Output the (X, Y) coordinate of the center of the cell containing the given text.  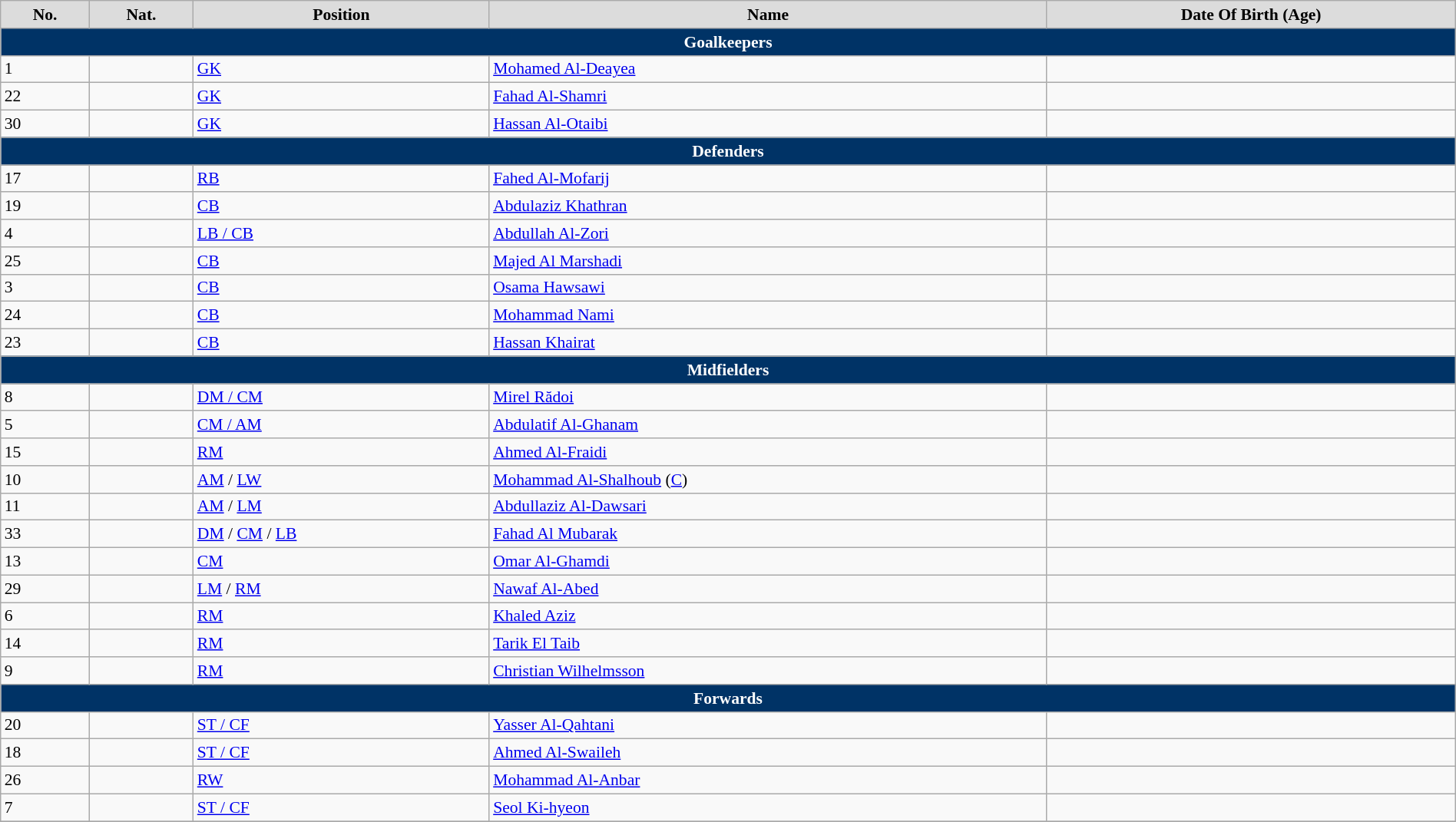
Seol Ki-hyeon (768, 807)
CM (341, 562)
Yasser Al-Qahtani (768, 725)
Abdullaziz Al-Dawsari (768, 507)
22 (45, 97)
Omar Al-Ghamdi (768, 562)
29 (45, 589)
Defenders (728, 151)
AM / LW (341, 480)
3 (45, 288)
Abdulaziz Khathran (768, 206)
18 (45, 753)
Osama Hawsawi (768, 288)
Position (341, 15)
Hassan Khairat (768, 343)
24 (45, 315)
Name (768, 15)
LB / CB (341, 233)
AM / LM (341, 507)
19 (45, 206)
RB (341, 179)
5 (45, 425)
4 (45, 233)
Mohammad Al-Shalhoub (C) (768, 480)
Majed Al Marshadi (768, 261)
Fahad Al Mubarak (768, 534)
Mirel Rădoi (768, 398)
LM / RM (341, 589)
30 (45, 124)
20 (45, 725)
Mohammad Nami (768, 315)
13 (45, 562)
Khaled Aziz (768, 616)
9 (45, 671)
17 (45, 179)
Hassan Al-Otaibi (768, 124)
Christian Wilhelmsson (768, 671)
Nat. (141, 15)
RW (341, 781)
Ahmed Al-Swaileh (768, 753)
25 (45, 261)
10 (45, 480)
14 (45, 644)
1 (45, 69)
Fahad Al-Shamri (768, 97)
Ahmed Al-Fraidi (768, 452)
Goalkeepers (728, 42)
Midfielders (728, 370)
11 (45, 507)
23 (45, 343)
Mohammad Al-Anbar (768, 781)
Mohamed Al-Deayea (768, 69)
33 (45, 534)
Nawaf Al-Abed (768, 589)
DM / CM / LB (341, 534)
DM / CM (341, 398)
8 (45, 398)
15 (45, 452)
6 (45, 616)
26 (45, 781)
No. (45, 15)
Date Of Birth (Age) (1251, 15)
7 (45, 807)
CM / AM (341, 425)
Tarik El Taib (768, 644)
Abdulatif Al-Ghanam (768, 425)
Forwards (728, 698)
Fahed Al-Mofarij (768, 179)
Abdullah Al-Zori (768, 233)
